Scan for the cell matching the given text and deliver its [x, y] coordinate at center. 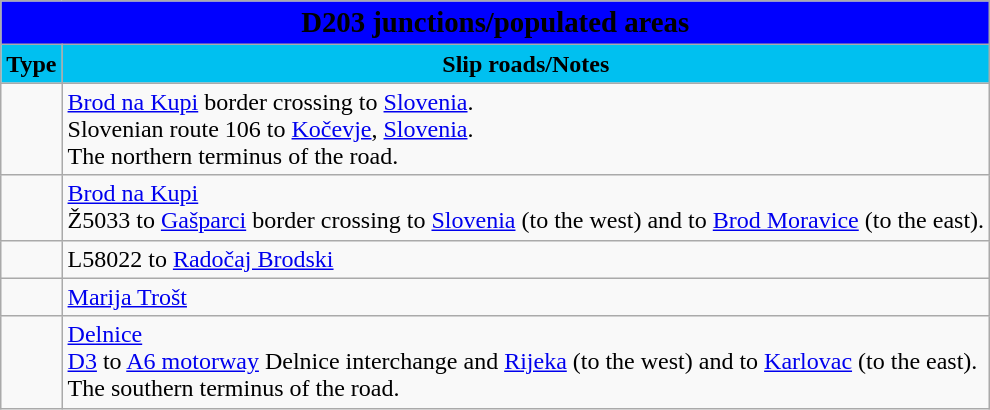
Brod na KupiŽ5033 to Gašparci border crossing to Slovenia (to the west) and to Brod Moravice (to the east). [526, 208]
Type [32, 64]
Marija Trošt [526, 297]
Delnice D3 to A6 motorway Delnice interchange and Rijeka (to the west) and to Karlovac (to the east).The southern terminus of the road. [526, 362]
D203 junctions/populated areas [496, 23]
Brod na Kupi border crossing to Slovenia. Slovenian route 106 to Kočevje, Slovenia.The northern terminus of the road. [526, 129]
L58022 to Radočaj Brodski [526, 259]
Slip roads/Notes [526, 64]
